Output the (X, Y) coordinate of the center of the cell containing the given text.  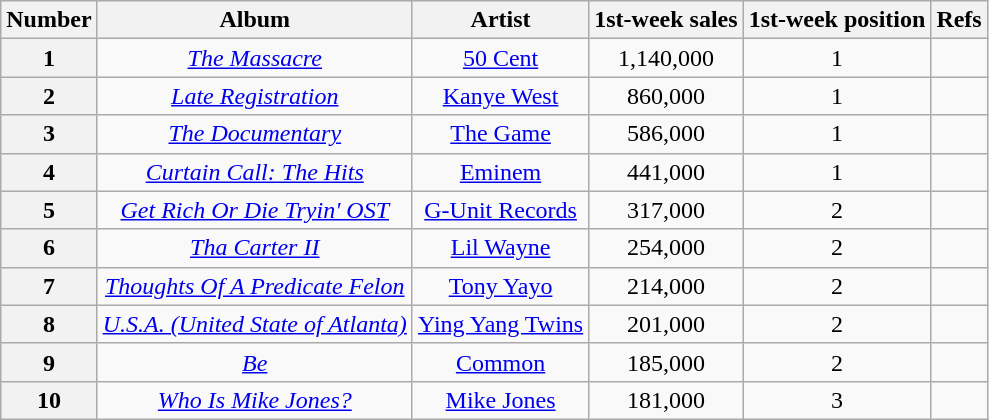
Tony Yayo (500, 286)
Number (49, 20)
Ying Yang Twins (500, 324)
Album (254, 20)
Thoughts Of A Predicate Felon (254, 286)
The Game (500, 134)
Kanye West (500, 96)
1st-week sales (666, 20)
Eminem (500, 172)
Tha Carter II (254, 248)
10 (49, 400)
G-Unit Records (500, 210)
4 (49, 172)
214,000 (666, 286)
Artist (500, 20)
1,140,000 (666, 58)
6 (49, 248)
Lil Wayne (500, 248)
Refs (959, 20)
The Massacre (254, 58)
50 Cent (500, 58)
Get Rich Or Die Tryin' OST (254, 210)
U.S.A. (United State of Atlanta) (254, 324)
1st-week position (837, 20)
Late Registration (254, 96)
Common (500, 362)
254,000 (666, 248)
860,000 (666, 96)
317,000 (666, 210)
185,000 (666, 362)
Mike Jones (500, 400)
441,000 (666, 172)
181,000 (666, 400)
9 (49, 362)
201,000 (666, 324)
5 (49, 210)
7 (49, 286)
Who Is Mike Jones? (254, 400)
The Documentary (254, 134)
Curtain Call: The Hits (254, 172)
8 (49, 324)
Be (254, 362)
586,000 (666, 134)
